Capture the cell that displays the provided text and extract its (x, y) central coordinate. 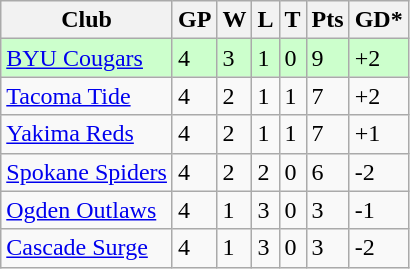
6 (328, 172)
Tacoma Tide (87, 96)
BYU Cougars (87, 58)
9 (328, 58)
L (266, 20)
+1 (378, 134)
GP (194, 20)
Cascade Surge (87, 248)
W (234, 20)
Yakima Reds (87, 134)
Spokane Spiders (87, 172)
T (292, 20)
Club (87, 20)
-1 (378, 210)
Ogden Outlaws (87, 210)
GD* (378, 20)
Pts (328, 20)
